Search for the cell housing the specified text and yield its [x, y] center coordinate. 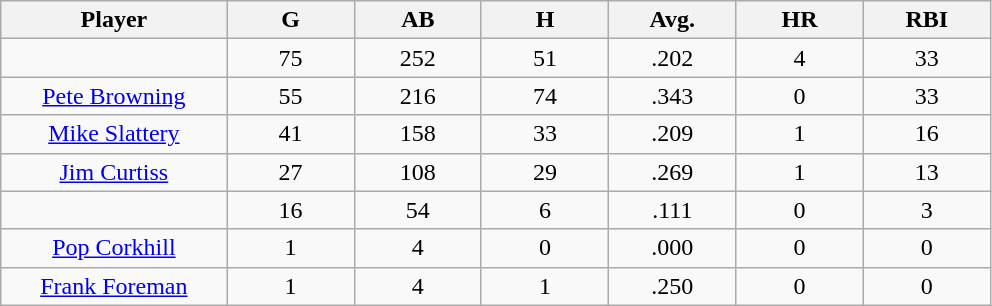
108 [418, 172]
Avg. [672, 20]
74 [544, 96]
.269 [672, 172]
Frank Foreman [114, 286]
13 [926, 172]
AB [418, 20]
.209 [672, 134]
RBI [926, 20]
41 [290, 134]
.343 [672, 96]
G [290, 20]
.000 [672, 248]
75 [290, 58]
3 [926, 210]
158 [418, 134]
.250 [672, 286]
Pete Browning [114, 96]
216 [418, 96]
29 [544, 172]
HR [800, 20]
Mike Slattery [114, 134]
.111 [672, 210]
Jim Curtiss [114, 172]
252 [418, 58]
Pop Corkhill [114, 248]
Player [114, 20]
6 [544, 210]
55 [290, 96]
54 [418, 210]
H [544, 20]
27 [290, 172]
.202 [672, 58]
51 [544, 58]
